Provide the (x, y) coordinate of the cell's center where the given text is located.  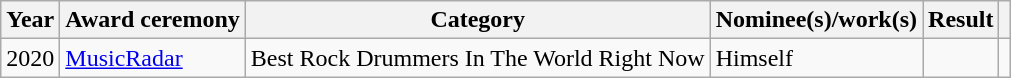
Nominee(s)/work(s) (816, 20)
MusicRadar (152, 58)
Category (478, 20)
Year (30, 20)
Result (961, 20)
2020 (30, 58)
Award ceremony (152, 20)
Best Rock Drummers In The World Right Now (478, 58)
Himself (816, 58)
